Provide the [x, y] coordinate of the cell's center where the given text is located.  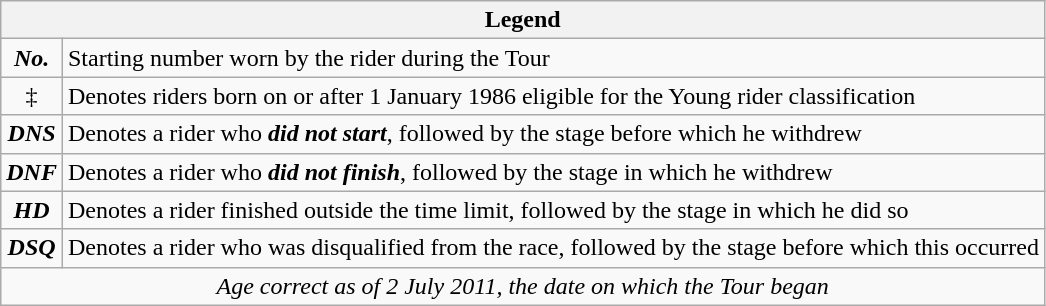
Denotes a rider finished outside the time limit, followed by the stage in which he did so [553, 210]
Age correct as of 2 July 2011, the date on which the Tour began [523, 286]
HD [32, 210]
Denotes a rider who did not start, followed by the stage before which he withdrew [553, 134]
DNS [32, 134]
Starting number worn by the rider during the Tour [553, 58]
Legend [523, 20]
No. [32, 58]
‡ [32, 96]
Denotes riders born on or after 1 January 1986 eligible for the Young rider classification [553, 96]
Denotes a rider who did not finish, followed by the stage in which he withdrew [553, 172]
DNF [32, 172]
DSQ [32, 248]
Denotes a rider who was disqualified from the race, followed by the stage before which this occurred [553, 248]
